Return the (X, Y) coordinate for the center point of the cell that contains the specified text.  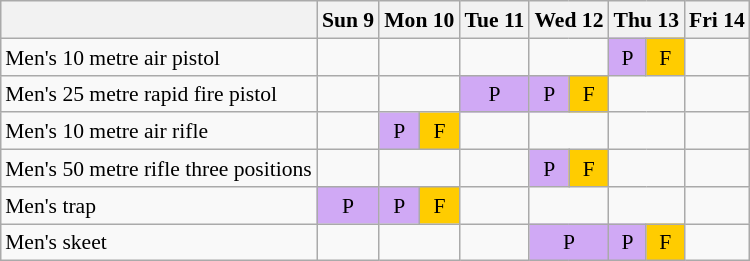
Men's skeet (158, 242)
Men's trap (158, 204)
Men's 25 metre rapid fire pistol (158, 94)
Men's 10 metre air rifle (158, 130)
Tue 11 (494, 20)
Fri 14 (717, 20)
Sun 9 (348, 20)
Wed 12 (568, 20)
Thu 13 (647, 20)
Men's 10 metre air pistol (158, 56)
Men's 50 metre rifle three positions (158, 168)
Mon 10 (419, 20)
